Capture the cell that displays the provided text and extract its (x, y) central coordinate. 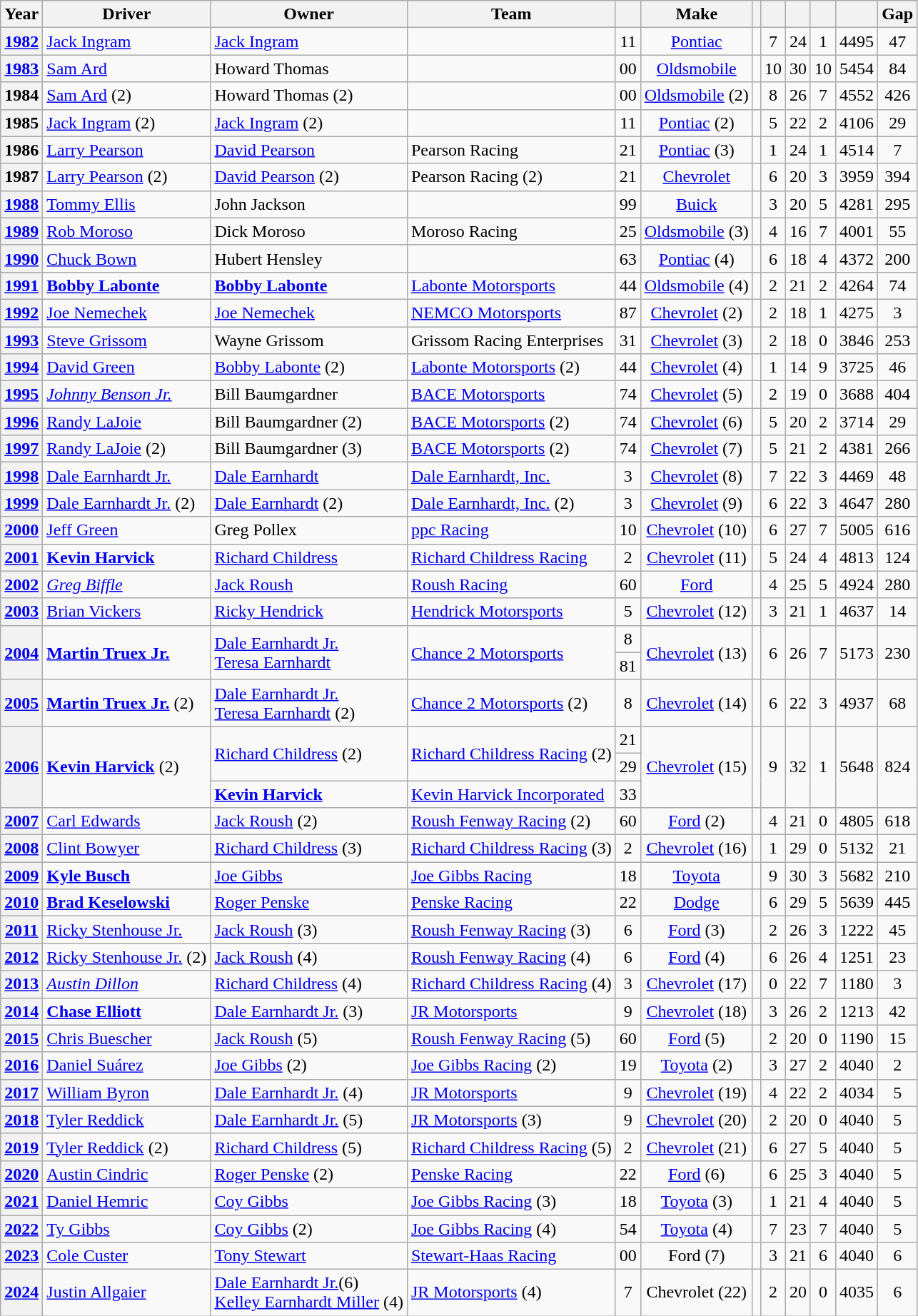
Daniel Hemric (127, 1201)
Jack Roush (309, 584)
Daniel Suárez (127, 1066)
5682 (857, 876)
Greg Pollex (309, 530)
Kyle Busch (127, 876)
Ricky Stenhouse Jr. (2) (127, 957)
48 (898, 476)
David Green (127, 368)
4813 (857, 557)
Coy Gibbs (309, 1201)
Dale Earnhardt, Inc. (511, 476)
Pearson Racing (2) (511, 177)
Jack Roush (2) (309, 821)
2014 (21, 1011)
3846 (857, 340)
Chevrolet (22) (697, 1293)
1251 (857, 957)
54 (628, 1228)
3725 (857, 368)
1993 (21, 340)
1996 (21, 422)
2022 (21, 1228)
230 (898, 652)
2001 (21, 557)
4637 (857, 612)
1991 (21, 285)
Chevrolet (7) (697, 449)
Richard Childress Racing (511, 557)
5173 (857, 652)
Richard Childress (4) (309, 984)
Chevrolet (14) (697, 702)
Jack Roush (5) (309, 1038)
Chevrolet (13) (697, 652)
Roush Racing (511, 584)
Sam Ard (127, 69)
Joe Gibbs (309, 876)
Roger Penske (2) (309, 1174)
Dale Earnhardt Jr.Teresa Earnhardt (309, 652)
Chevrolet (5) (697, 395)
Roush Fenway Racing (3) (511, 930)
Roush Fenway Racing (5) (511, 1038)
Ford (2) (697, 821)
Oldsmobile (697, 69)
2006 (21, 766)
32 (798, 766)
1998 (21, 476)
295 (898, 204)
4469 (857, 476)
1213 (857, 1011)
Wayne Grissom (309, 340)
Labonte Motorsports (511, 285)
ppc Racing (511, 530)
2004 (21, 652)
394 (898, 177)
84 (898, 69)
4514 (857, 150)
4924 (857, 584)
Austin Dillon (127, 984)
Justin Allgaier (127, 1293)
1982 (21, 41)
33 (628, 794)
Coy Gibbs (2) (309, 1228)
Richard Childress (2) (309, 753)
2008 (21, 849)
1999 (21, 503)
Chevrolet (16) (697, 849)
1988 (21, 204)
4281 (857, 204)
Kevin Harvick Incorporated (511, 794)
Gap (898, 14)
1222 (857, 930)
Dodge (697, 903)
Owner (309, 14)
Chevrolet (10) (697, 530)
Year (21, 14)
Clint Bowyer (127, 849)
Steve Grissom (127, 340)
Roger Penske (309, 903)
618 (898, 821)
Richard Childress Racing (4) (511, 984)
Ford (5) (697, 1038)
Oldsmobile (4) (697, 285)
Dale Earnhardt (2) (309, 503)
42 (898, 1011)
William Byron (127, 1093)
2018 (21, 1120)
Hubert Hensley (309, 258)
2012 (21, 957)
5132 (857, 849)
Jeff Green (127, 530)
Oldsmobile (2) (697, 96)
1983 (21, 69)
1984 (21, 96)
Driver (127, 14)
NEMCO Motorsports (511, 313)
Joe Gibbs Racing (4) (511, 1228)
Jack Roush (4) (309, 957)
Howard Thomas (2) (309, 96)
5454 (857, 69)
Tommy Ellis (127, 204)
Dale Earnhardt Jr. (5) (309, 1120)
Make (697, 14)
Joe Gibbs Racing (2) (511, 1066)
68 (898, 702)
Richard Childress Racing (3) (511, 849)
4805 (857, 821)
Toyota (697, 876)
4034 (857, 1093)
Brad Keselowski (127, 903)
1190 (857, 1038)
Chevrolet (21) (697, 1147)
John Jackson (309, 204)
4001 (857, 231)
Pontiac (3) (697, 150)
Ty Gibbs (127, 1228)
4381 (857, 449)
1986 (21, 150)
Ford (4) (697, 957)
Randy LaJoie (2) (127, 449)
Ricky Stenhouse Jr. (127, 930)
Bill Baumgardner (3) (309, 449)
Kevin Harvick (2) (127, 766)
2019 (21, 1147)
Chevrolet (2) (697, 313)
Chevrolet (8) (697, 476)
1990 (21, 258)
2010 (21, 903)
Chevrolet (697, 177)
616 (898, 530)
2013 (21, 984)
Chevrolet (19) (697, 1093)
Tyler Reddick (2) (127, 1147)
Richard Childress Racing (2) (511, 753)
Pontiac (4) (697, 258)
Brian Vickers (127, 612)
Dale Earnhardt Jr. (2) (127, 503)
Toyota (4) (697, 1228)
4106 (857, 123)
2017 (21, 1093)
87 (628, 313)
Greg Biffle (127, 584)
Moroso Racing (511, 231)
Labonte Motorsports (2) (511, 368)
Chris Buescher (127, 1038)
Dale Earnhardt Jr.(6) Kelley Earnhardt Miller (4) (309, 1293)
Chevrolet (18) (697, 1011)
1985 (21, 123)
Toyota (2) (697, 1066)
4647 (857, 503)
2002 (21, 584)
3959 (857, 177)
Howard Thomas (309, 69)
4372 (857, 258)
Martin Truex Jr. (127, 652)
Cole Custer (127, 1256)
2024 (21, 1293)
45 (898, 930)
Larry Pearson (2) (127, 177)
Richard Childress Racing (5) (511, 1147)
Bobby Labonte (2) (309, 368)
Chuck Bown (127, 258)
Team (511, 14)
Richard Childress (309, 557)
Buick (697, 204)
Rob Moroso (127, 231)
Randy LaJoie (127, 422)
4552 (857, 96)
4275 (857, 313)
2023 (21, 1256)
210 (898, 876)
Chevrolet (3) (697, 340)
81 (628, 666)
Chance 2 Motorsports (2) (511, 702)
Johnny Benson Jr. (127, 395)
253 (898, 340)
5648 (857, 766)
Joe Gibbs Racing (3) (511, 1201)
Dale Earnhardt (309, 476)
Roush Fenway Racing (2) (511, 821)
124 (898, 557)
1994 (21, 368)
4495 (857, 41)
2020 (21, 1174)
824 (898, 766)
Roush Fenway Racing (4) (511, 957)
Ford (6) (697, 1174)
2000 (21, 530)
31 (628, 340)
Sam Ard (2) (127, 96)
Pearson Racing (511, 150)
Hendrick Motorsports (511, 612)
1180 (857, 984)
JR Motorsports (4) (511, 1293)
Dale Earnhardt Jr. Teresa Earnhardt (2) (309, 702)
JR Motorsports (3) (511, 1120)
4937 (857, 702)
Chevrolet (17) (697, 984)
3714 (857, 422)
BACE Motorsports (511, 395)
Grissom Racing Enterprises (511, 340)
Chevrolet (4) (697, 368)
426 (898, 96)
Tony Stewart (309, 1256)
Ford (7) (697, 1256)
Chevrolet (6) (697, 422)
Ford (3) (697, 930)
266 (898, 449)
Dale Earnhardt Jr. (4) (309, 1093)
Chevrolet (11) (697, 557)
Oldsmobile (3) (697, 231)
445 (898, 903)
1987 (21, 177)
Bill Baumgardner (309, 395)
Martin Truex Jr. (2) (127, 702)
Chase Elliott (127, 1011)
99 (628, 204)
2016 (21, 1066)
Pontiac (697, 41)
46 (898, 368)
2011 (21, 930)
2007 (21, 821)
63 (628, 258)
Jack Roush (3) (309, 930)
Dale Earnhardt Jr. (127, 476)
Dale Earnhardt, Inc. (2) (511, 503)
200 (898, 258)
Dick Moroso (309, 231)
Ford (697, 584)
1995 (21, 395)
Stewart-Haas Racing (511, 1256)
4035 (857, 1293)
55 (898, 231)
4264 (857, 285)
2003 (21, 612)
Chance 2 Motorsports (511, 652)
1989 (21, 231)
Austin Cindric (127, 1174)
Tyler Reddick (127, 1120)
Ricky Hendrick (309, 612)
5639 (857, 903)
47 (898, 41)
3688 (857, 395)
Joe Gibbs Racing (511, 876)
15 (898, 1038)
Toyota (3) (697, 1201)
Richard Childress (5) (309, 1147)
5005 (857, 530)
Dale Earnhardt Jr. (3) (309, 1011)
Pontiac (2) (697, 123)
Chevrolet (15) (697, 766)
Richard Childress (3) (309, 849)
404 (898, 395)
Larry Pearson (127, 150)
2021 (21, 1201)
1997 (21, 449)
2015 (21, 1038)
Joe Gibbs (2) (309, 1066)
16 (798, 231)
Carl Edwards (127, 821)
2009 (21, 876)
Chevrolet (12) (697, 612)
1992 (21, 313)
Chevrolet (9) (697, 503)
David Pearson (309, 150)
2005 (21, 702)
Bill Baumgardner (2) (309, 422)
Chevrolet (20) (697, 1120)
David Pearson (2) (309, 177)
